Identify which cell holds the provided text, then report its [x, y] central coordinate. 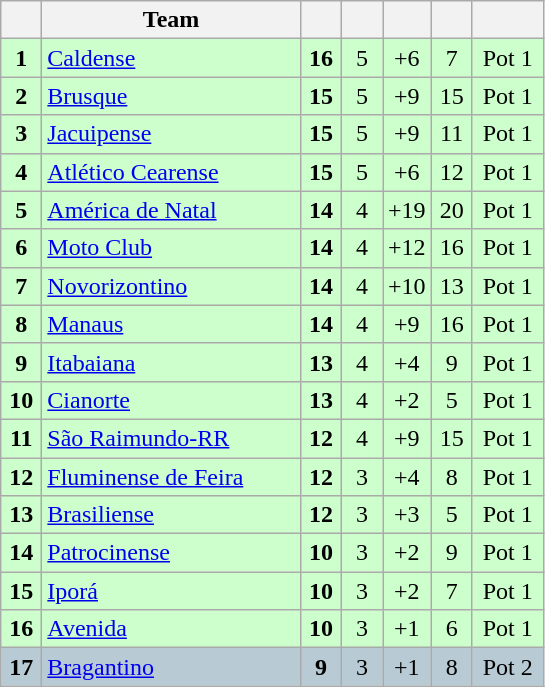
Manaus [172, 324]
Cianorte [172, 400]
Pot 2 [508, 667]
+12 [406, 248]
Patrocinense [172, 553]
Bragantino [172, 667]
20 [452, 210]
1 [22, 58]
Avenida [172, 629]
Moto Club [172, 248]
Atlético Cearense [172, 172]
Jacuipense [172, 134]
Iporá [172, 591]
América de Natal [172, 210]
Brasiliense [172, 515]
Novorizontino [172, 286]
2 [22, 96]
Fluminense de Feira [172, 477]
Brusque [172, 96]
17 [22, 667]
+19 [406, 210]
Itabaiana [172, 362]
São Raimundo-RR [172, 438]
+3 [406, 515]
+10 [406, 286]
Team [172, 20]
Caldense [172, 58]
